Locate the cell with the specified text and output its [x, y] center coordinate. 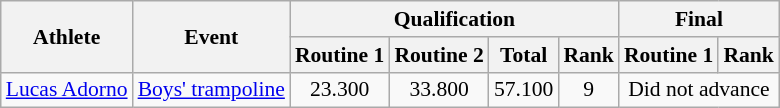
Total [524, 55]
Final [699, 19]
33.800 [438, 90]
Qualification [454, 19]
Athlete [67, 36]
Boys' trampoline [212, 90]
Lucas Adorno [67, 90]
Did not advance [699, 90]
57.100 [524, 90]
Routine 2 [438, 55]
Event [212, 36]
23.300 [340, 90]
9 [588, 90]
